Pinpoint the cell where the given text exists, returning its [X, Y] midpoint coordinate. 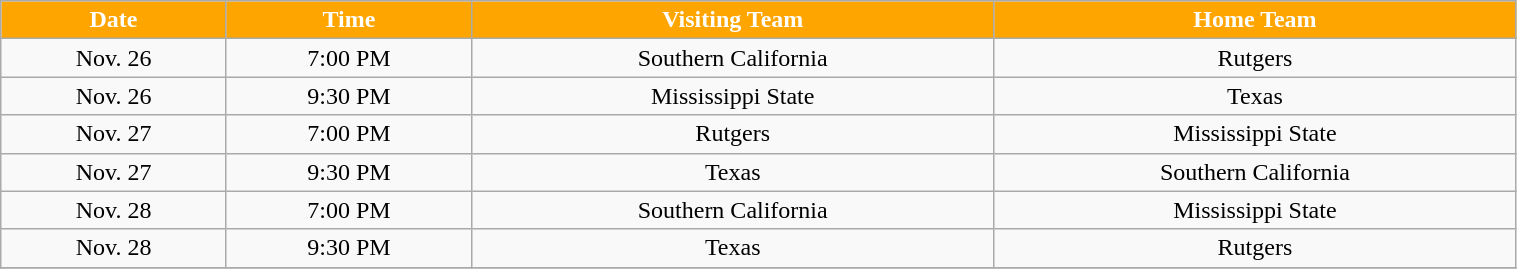
Date [114, 20]
Visiting Team [733, 20]
Time [348, 20]
Home Team [1255, 20]
